Output the (x, y) coordinate of the center of the cell containing the given text.  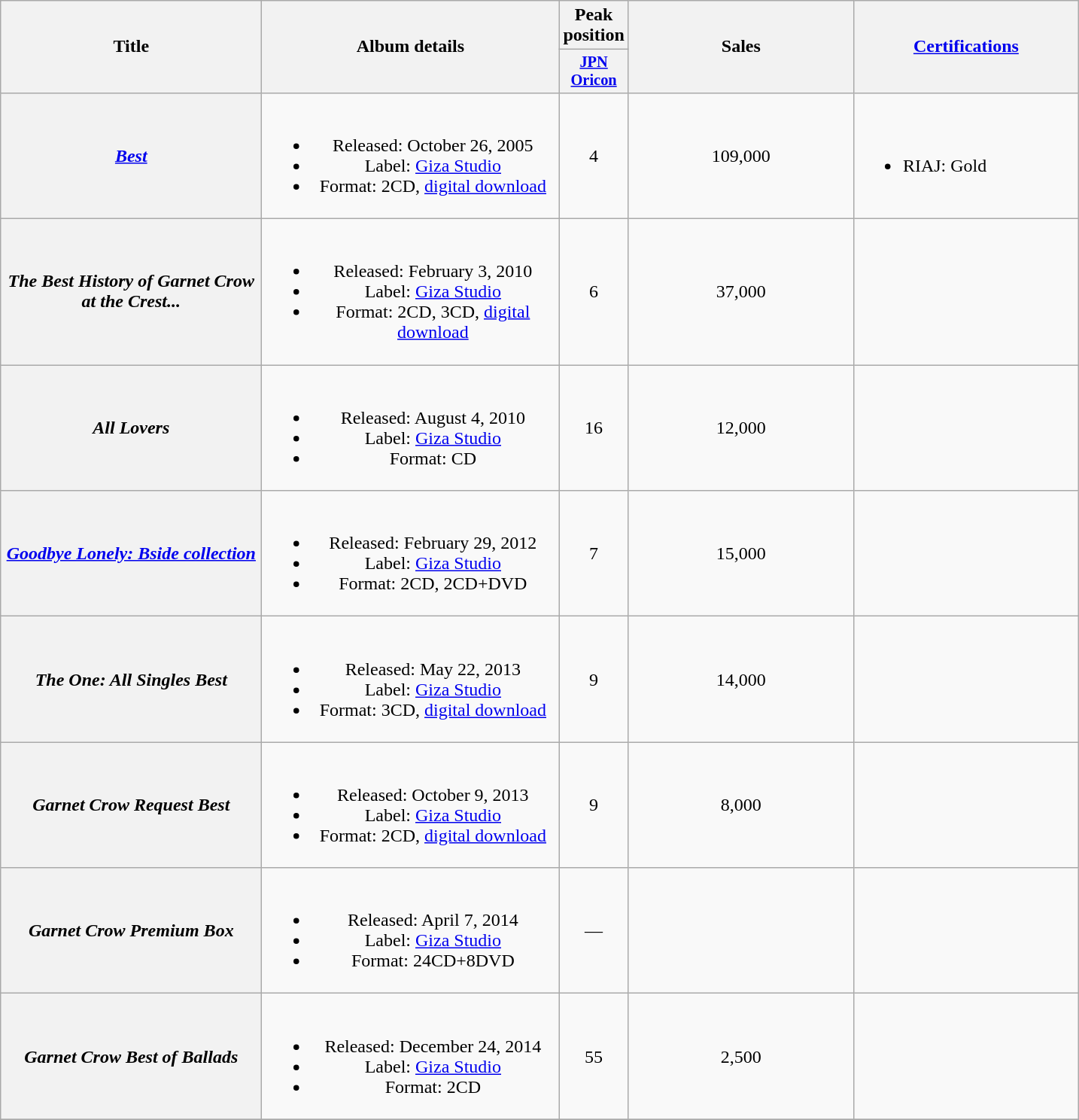
The Best History of Garnet Crow at the Crest... (131, 292)
Garnet Crow Best of Ballads (131, 1057)
Released: April 7, 2014Label: Giza StudioFormat: 24CD+8DVD (411, 930)
2,500 (740, 1057)
Released: October 26, 2005Label: Giza StudioFormat: 2CD, digital download (411, 155)
Released: February 29, 2012Label: Giza StudioFormat: 2CD, 2CD+DVD (411, 554)
55 (594, 1057)
Best (131, 155)
109,000 (740, 155)
37,000 (740, 292)
Released: October 9, 2013Label: Giza StudioFormat: 2CD, digital download (411, 805)
Garnet Crow Request Best (131, 805)
Title (131, 47)
Peak position (594, 26)
Album details (411, 47)
RIAJ: Gold (966, 155)
Released: May 22, 2013Label: Giza StudioFormat: 3CD, digital download (411, 679)
All Lovers (131, 428)
Released: February 3, 2010Label: Giza StudioFormat: 2CD, 3CD, digital download (411, 292)
Goodbye Lonely: Bside collection (131, 554)
15,000 (740, 554)
The One: All Singles Best (131, 679)
7 (594, 554)
14,000 (740, 679)
Certifications (966, 47)
12,000 (740, 428)
— (594, 930)
Sales (740, 47)
6 (594, 292)
4 (594, 155)
8,000 (740, 805)
Garnet Crow Premium Box (131, 930)
JPNOricon (594, 72)
Released: December 24, 2014Label: Giza StudioFormat: 2CD (411, 1057)
Released: August 4, 2010Label: Giza StudioFormat: CD (411, 428)
16 (594, 428)
